Detect which cell encompasses the target text, then output its [x, y] center coordinate. 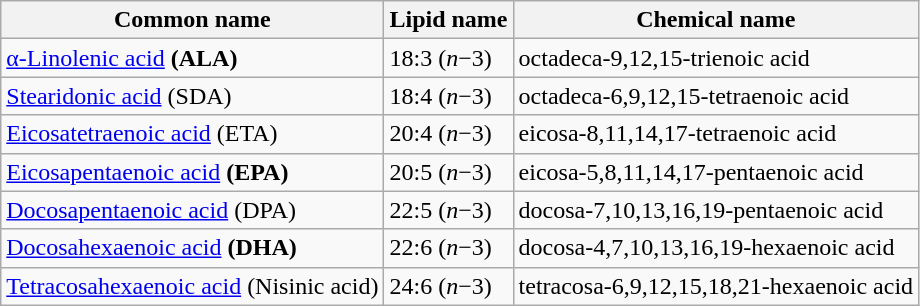
tetracosa-6,9,12,15,18,21-hexaenoic acid [716, 286]
Eicosatetraenoic acid (ETA) [192, 134]
Common name [192, 20]
20:5 (n−3) [448, 172]
20:4 (n−3) [448, 134]
docosa-7,10,13,16,19-pentaenoic acid [716, 210]
docosa-4,7,10,13,16,19-hexaenoic acid [716, 248]
eicosa-5,8,11,14,17-pentaenoic acid [716, 172]
18:4 (n−3) [448, 96]
Eicosapentaenoic acid (EPA) [192, 172]
octadeca-6,9,12,15-tetraenoic acid [716, 96]
octadeca-9,12,15-trienoic acid [716, 58]
Lipid name [448, 20]
Docosapentaenoic acid (DPA) [192, 210]
eicosa-8,11,14,17-tetraenoic acid [716, 134]
18:3 (n−3) [448, 58]
Chemical name [716, 20]
Docosahexaenoic acid (DHA) [192, 248]
α-Linolenic acid (ALA) [192, 58]
22:6 (n−3) [448, 248]
Stearidonic acid (SDA) [192, 96]
24:6 (n−3) [448, 286]
22:5 (n−3) [448, 210]
Tetracosahexaenoic acid (Nisinic acid) [192, 286]
